Determine the (x, y) coordinate at the center of the cell enclosing the given text.  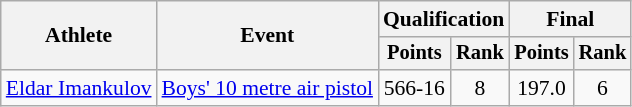
6 (603, 88)
Eldar Imankulov (79, 88)
Athlete (79, 36)
566-16 (414, 88)
Final (570, 19)
Event (268, 36)
Qualification (444, 19)
197.0 (541, 88)
8 (480, 88)
Boys' 10 metre air pistol (268, 88)
